Return [X, Y] of the center of cell containing provided text 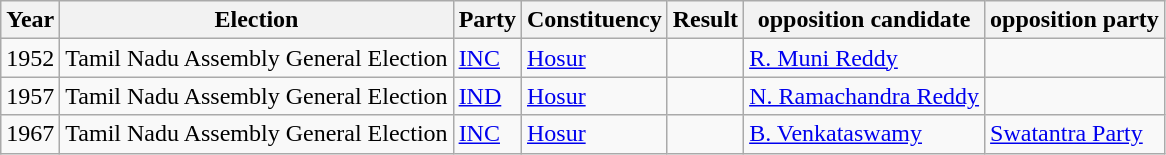
1967 [30, 134]
R. Muni Reddy [864, 58]
Constituency [594, 20]
1952 [30, 58]
N. Ramachandra Reddy [864, 96]
IND [487, 96]
opposition candidate [864, 20]
Result [705, 20]
Year [30, 20]
Swatantra Party [1075, 134]
B. Venkataswamy [864, 134]
opposition party [1075, 20]
Party [487, 20]
1957 [30, 96]
Election [256, 20]
